Detect which cell encompasses the target text, then output its (X, Y) center coordinate. 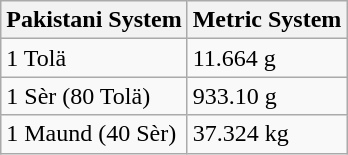
1 Maund (40 Sèr) (94, 134)
Metric System (267, 20)
1 Sèr (80 Tolä) (94, 96)
1 Tolä (94, 58)
11.664 g (267, 58)
37.324 kg (267, 134)
Pakistani System (94, 20)
933.10 g (267, 96)
